Pinpoint the cell where the given text exists, returning its [X, Y] midpoint coordinate. 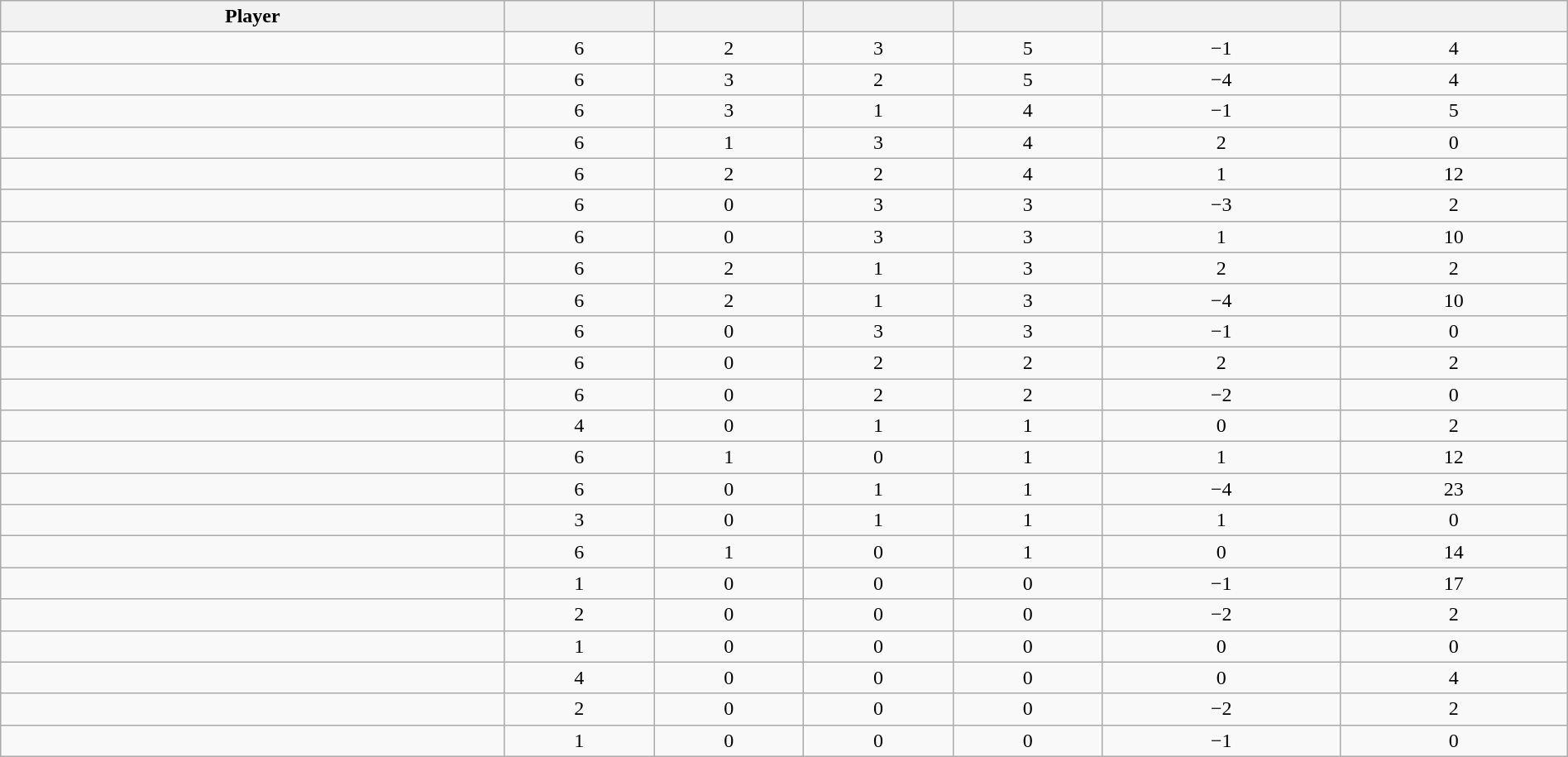
−3 [1221, 205]
Player [253, 17]
14 [1454, 552]
23 [1454, 489]
17 [1454, 583]
